Pinpoint the cell where the given text exists, returning its [X, Y] midpoint coordinate. 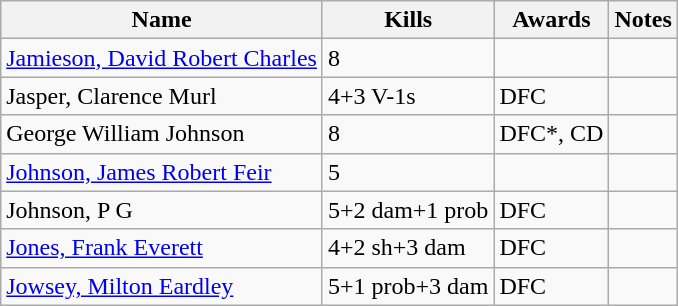
Jasper, Clarence Murl [162, 96]
4+3 V-1s [408, 96]
Jowsey, Milton Eardley [162, 286]
Kills [408, 20]
Johnson, P G [162, 210]
5 [408, 172]
5+2 dam+1 prob [408, 210]
George William Johnson [162, 134]
Jones, Frank Everett [162, 248]
Jamieson, David Robert Charles [162, 58]
Johnson, James Robert Feir [162, 172]
4+2 sh+3 dam [408, 248]
DFC*, CD [552, 134]
Name [162, 20]
5+1 prob+3 dam [408, 286]
Notes [643, 20]
Awards [552, 20]
